Determine the (X, Y) coordinate at the center of the cell enclosing the given text.  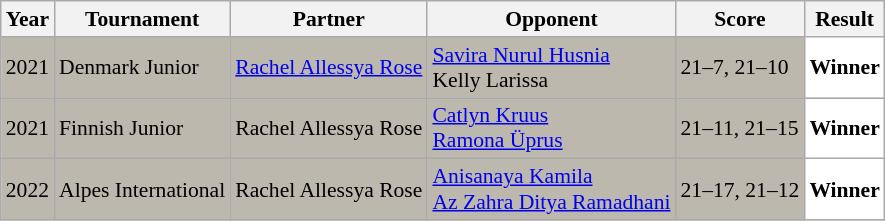
Opponent (551, 19)
21–11, 21–15 (740, 128)
Result (844, 19)
Anisanaya Kamila Az Zahra Ditya Ramadhani (551, 190)
Year (28, 19)
Catlyn Kruus Ramona Üprus (551, 128)
Alpes International (142, 190)
21–17, 21–12 (740, 190)
21–7, 21–10 (740, 68)
Partner (328, 19)
Score (740, 19)
Finnish Junior (142, 128)
2022 (28, 190)
Savira Nurul Husnia Kelly Larissa (551, 68)
Denmark Junior (142, 68)
Tournament (142, 19)
